Provide the [x, y] coordinate of the cell's center where the given text is located.  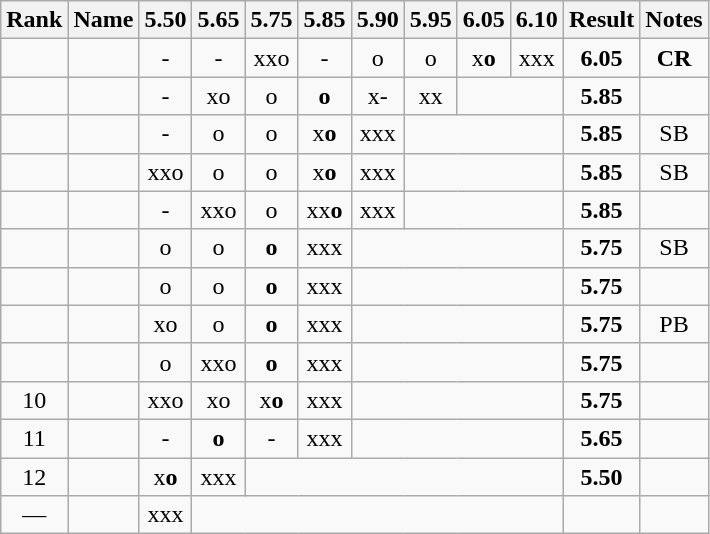
Name [104, 20]
x- [378, 96]
Notes [674, 20]
xx [430, 96]
PB [674, 324]
Result [601, 20]
— [34, 515]
CR [674, 58]
5.90 [378, 20]
12 [34, 477]
11 [34, 438]
6.10 [536, 20]
5.95 [430, 20]
10 [34, 400]
Rank [34, 20]
